Detect which cell encompasses the target text, then output its [X, Y] center coordinate. 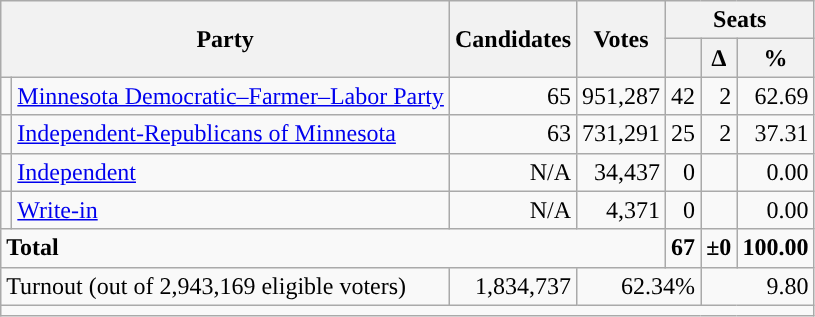
4,371 [622, 210]
% [776, 58]
Write-in [231, 210]
Candidates [512, 39]
Seats [740, 20]
±0 [719, 248]
Total [334, 248]
63 [512, 134]
34,437 [622, 172]
1,834,737 [512, 286]
Votes [622, 39]
25 [684, 134]
Turnout (out of 2,943,169 eligible voters) [226, 286]
Independent-Republicans of Minnesota [231, 134]
731,291 [622, 134]
951,287 [622, 96]
Minnesota Democratic–Farmer–Labor Party [231, 96]
42 [684, 96]
67 [684, 248]
Independent [231, 172]
100.00 [776, 248]
62.69 [776, 96]
Party [226, 39]
37.31 [776, 134]
∆ [719, 58]
62.34% [639, 286]
65 [512, 96]
9.80 [758, 286]
